Capture the cell that displays the provided text and extract its (x, y) central coordinate. 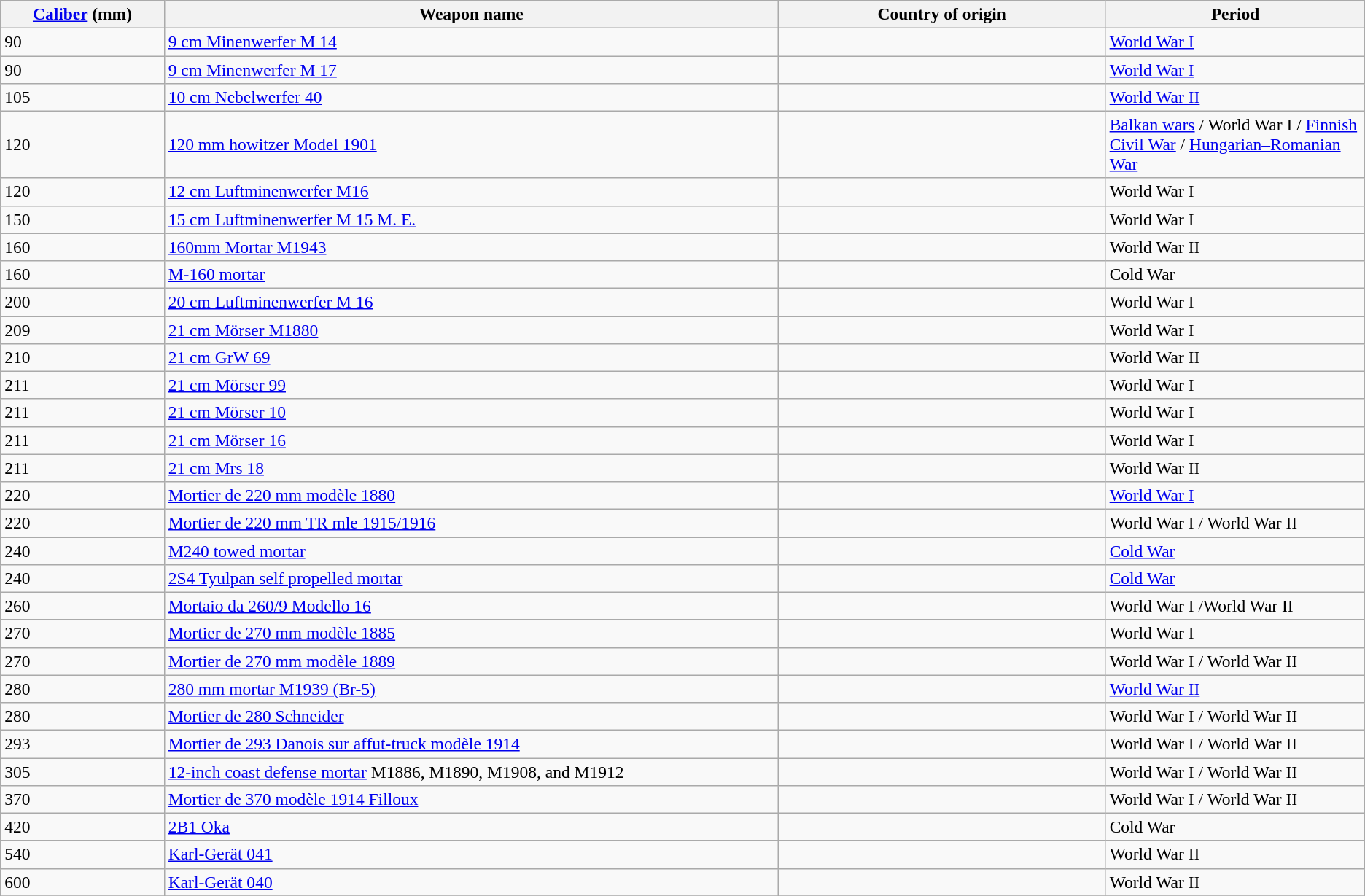
Mortier de 270 mm modèle 1889 (471, 661)
21 cm Mörser 99 (471, 385)
150 (83, 219)
Karl-Gerät 041 (471, 854)
260 (83, 606)
370 (83, 799)
600 (83, 882)
160mm Mortar M1943 (471, 247)
305 (83, 771)
Mortier de 220 mm TR mle 1915/1916 (471, 523)
Mortaio da 260/9 Modello 16 (471, 606)
9 cm Minenwerfer M 14 (471, 42)
293 (83, 744)
M240 towed mortar (471, 550)
540 (83, 854)
Mortier de 220 mm modèle 1880 (471, 495)
Period (1235, 14)
Mortier de 370 modèle 1914 Filloux (471, 799)
21 cm GrW 69 (471, 357)
Karl-Gerät 040 (471, 882)
2S4 Tyulpan self propelled mortar (471, 578)
Weapon name (471, 14)
9 cm Minenwerfer M 17 (471, 69)
Caliber (mm) (83, 14)
15 cm Luftminenwerfer M 15 M. E. (471, 219)
280 mm mortar M1939 (Br-5) (471, 689)
World War I /World War II (1235, 606)
Mortier de 280 Schneider (471, 716)
M-160 mortar (471, 274)
2B1 Oka (471, 827)
Mortier de 270 mm modèle 1885 (471, 634)
Mortier de 293 Danois sur affut-truck modèle 1914 (471, 744)
21 cm Mörser 16 (471, 440)
21 cm Mörser 10 (471, 413)
20 cm Luftminenwerfer M 16 (471, 302)
105 (83, 97)
Balkan wars / World War I / Finnish Civil War / Hungarian–Romanian War (1235, 144)
200 (83, 302)
420 (83, 827)
209 (83, 330)
120 mm howitzer Model 1901 (471, 144)
12 cm Luftminenwerfer M16 (471, 192)
21 cm Mörser M1880 (471, 330)
21 cm Mrs 18 (471, 468)
12-inch coast defense mortar M1886, M1890, M1908, and M1912 (471, 771)
210 (83, 357)
Country of origin (942, 14)
10 cm Nebelwerfer 40 (471, 97)
